Extract the (x, y) coordinate from the center of the cell holding the provided text.  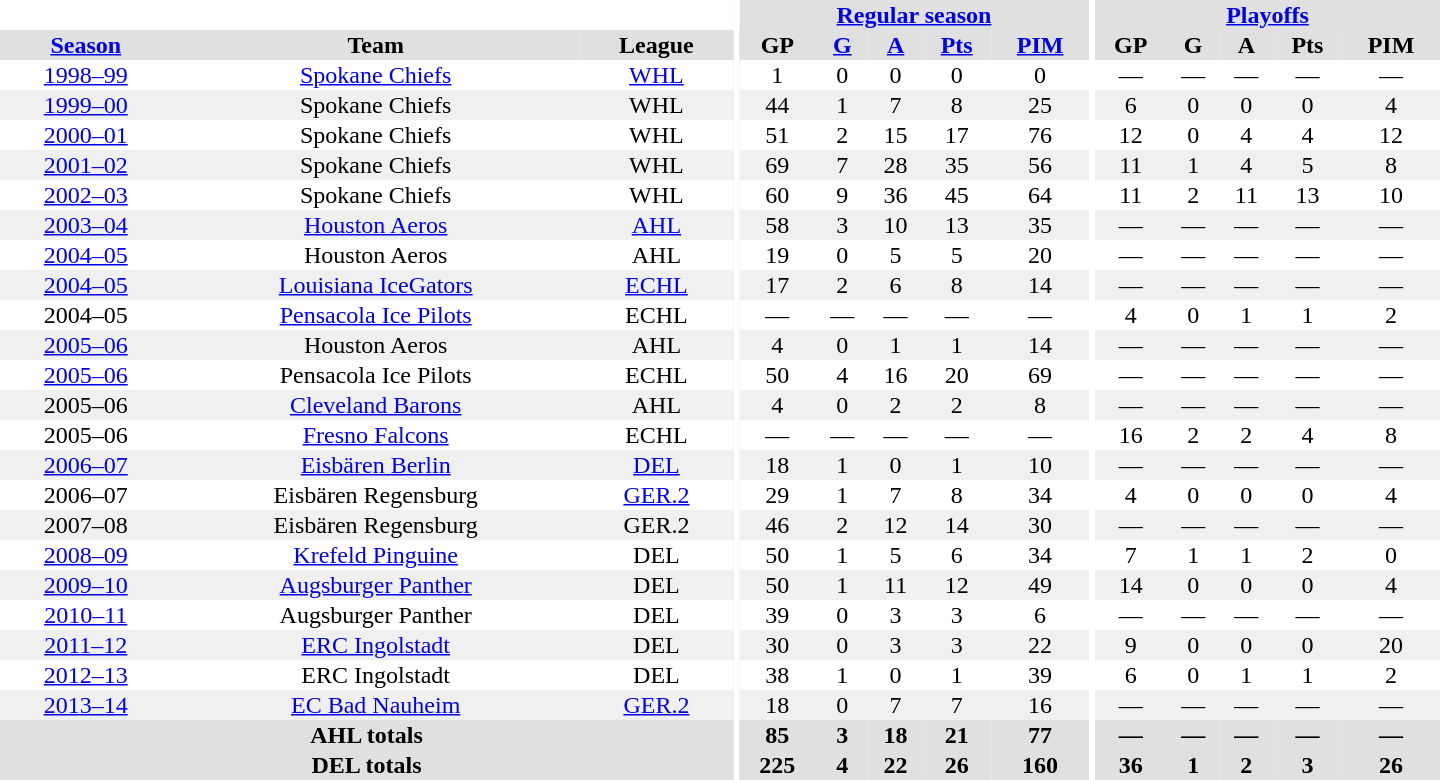
2009–10 (86, 585)
Louisiana IceGators (375, 285)
DEL totals (366, 765)
2002–03 (86, 195)
46 (778, 525)
38 (778, 675)
64 (1040, 195)
160 (1040, 765)
Cleveland Barons (375, 405)
56 (1040, 165)
60 (778, 195)
85 (778, 735)
Team (375, 45)
49 (1040, 585)
League (656, 45)
45 (956, 195)
1998–99 (86, 75)
2013–14 (86, 705)
28 (896, 165)
2012–13 (86, 675)
76 (1040, 135)
2011–12 (86, 645)
2007–08 (86, 525)
Eisbären Berlin (375, 465)
Regular season (914, 15)
77 (1040, 735)
58 (778, 225)
15 (896, 135)
AHL totals (366, 735)
2008–09 (86, 555)
Season (86, 45)
2001–02 (86, 165)
2010–11 (86, 615)
Krefeld Pinguine (375, 555)
EC Bad Nauheim (375, 705)
Fresno Falcons (375, 435)
2003–04 (86, 225)
25 (1040, 105)
225 (778, 765)
44 (778, 105)
1999–00 (86, 105)
Playoffs (1268, 15)
51 (778, 135)
2000–01 (86, 135)
19 (778, 255)
29 (778, 495)
21 (956, 735)
